Extract the (X, Y) coordinate from the center of the cell holding the provided text.  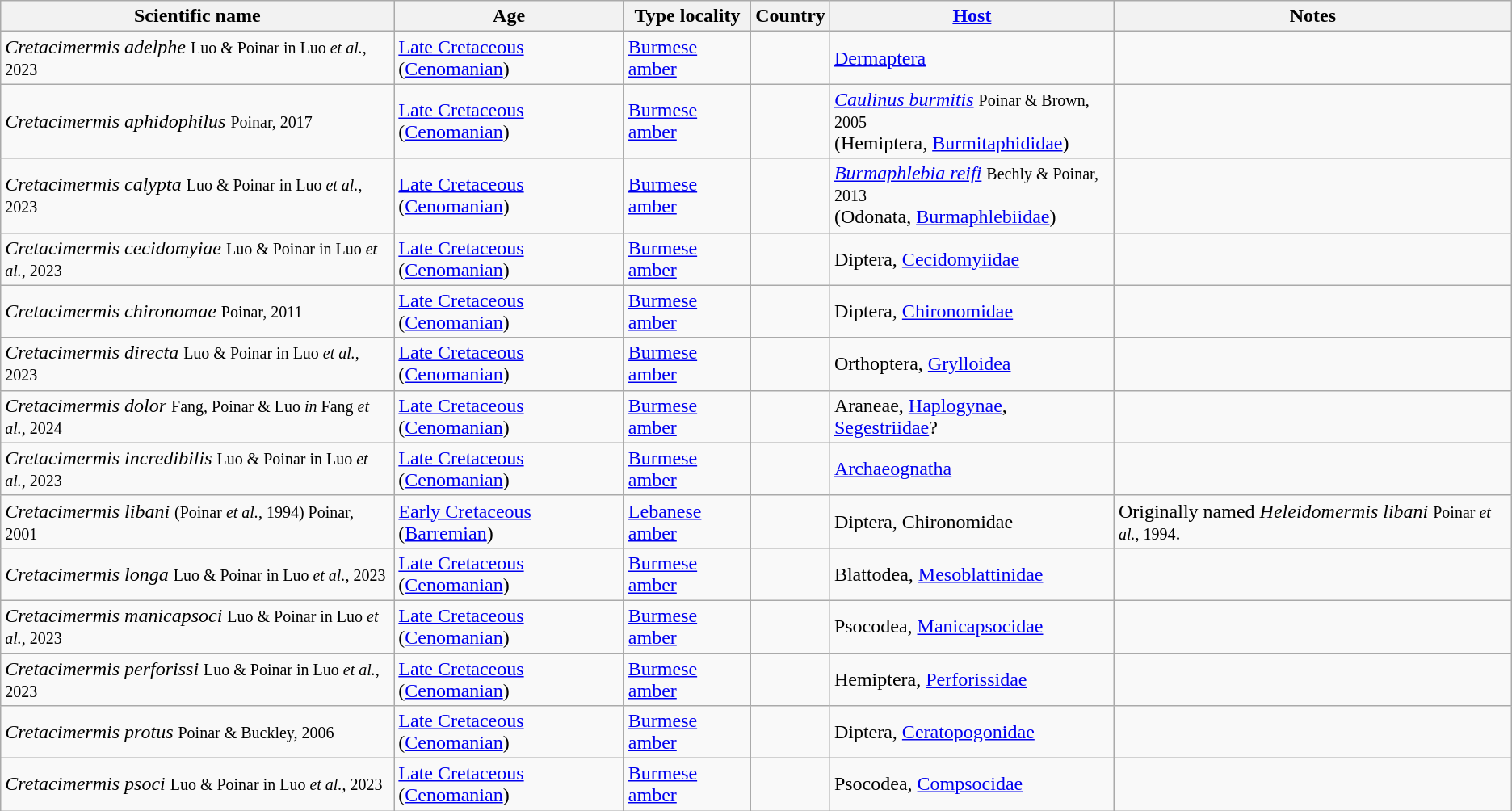
Cretacimermis psoci Luo & Poinar in Luo et al., 2023 (197, 785)
Scientific name (197, 16)
Cretacimermis directa Luo & Poinar in Luo et al., 2023 (197, 363)
Cretacimermis manicapsoci Luo & Poinar in Luo et al., 2023 (197, 627)
Originally named Heleidomermis libani Poinar et al., 1994. (1312, 522)
Cretacimermis longa Luo & Poinar in Luo et al., 2023 (197, 574)
Blattodea, Mesoblattinidae (972, 574)
Cretacimermis protus Poinar & Buckley, 2006 (197, 732)
Psocodea, Compsocidae (972, 785)
Lebanese amber (687, 522)
Hemiptera, Perforissidae (972, 679)
Age (509, 16)
Cretacimermis libani (Poinar et al., 1994) Poinar, 2001 (197, 522)
Psocodea, Manicapsocidae (972, 627)
Archaeognatha (972, 469)
Cretacimermis incredibilis Luo & Poinar in Luo et al., 2023 (197, 469)
Country (791, 16)
Cretacimermis adelphe Luo & Poinar in Luo et al., 2023 (197, 58)
Type locality (687, 16)
Burmaphlebia reifi Bechly & Poinar, 2013(Odonata, Burmaphlebiidae) (972, 195)
Dermaptera (972, 58)
Early Cretaceous (Barremian) (509, 522)
Cretacimermis aphidophilus Poinar, 2017 (197, 121)
Cretacimermis cecidomyiae Luo & Poinar in Luo et al., 2023 (197, 258)
Diptera, Cecidomyiidae (972, 258)
Araneae, Haplogynae, Segestriidae? (972, 417)
Cretacimermis calypta Luo & Poinar in Luo et al., 2023 (197, 195)
Caulinus burmitis Poinar & Brown, 2005(Hemiptera, Burmitaphididae) (972, 121)
Orthoptera, Grylloidea (972, 363)
Notes (1312, 16)
Cretacimermis dolor Fang, Poinar & Luo in Fang et al., 2024 (197, 417)
Cretacimermis perforissi Luo & Poinar in Luo et al., 2023 (197, 679)
Diptera, Ceratopogonidae (972, 732)
Host (972, 16)
Cretacimermis chironomae Poinar, 2011 (197, 312)
